Determine the [x, y] coordinate at the center of the cell enclosing the given text.  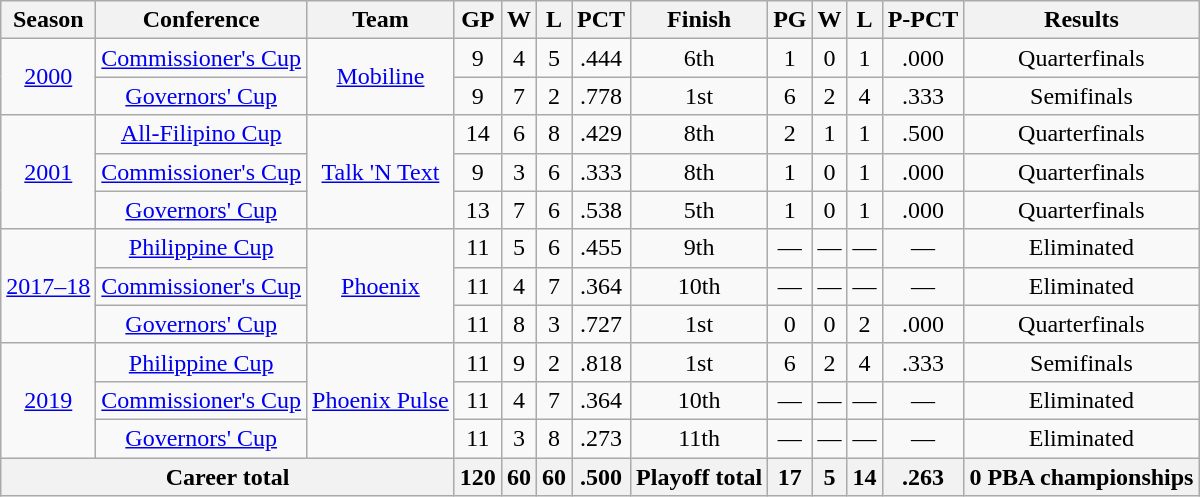
2017–18 [48, 286]
Playoff total [700, 477]
Career total [228, 477]
Phoenix Pulse [381, 400]
120 [478, 477]
.263 [923, 477]
Results [1082, 20]
.455 [602, 248]
Conference [202, 20]
11th [700, 438]
Talk 'N Text [381, 172]
.778 [602, 96]
Team [381, 20]
Mobiline [381, 77]
6th [700, 58]
Phoenix [381, 286]
.818 [602, 362]
.429 [602, 134]
Season [48, 20]
PG [790, 20]
0 PBA championships [1082, 477]
.444 [602, 58]
GP [478, 20]
Finish [700, 20]
17 [790, 477]
5th [700, 210]
P-PCT [923, 20]
2019 [48, 400]
.273 [602, 438]
9th [700, 248]
PCT [602, 20]
.538 [602, 210]
2001 [48, 172]
13 [478, 210]
.727 [602, 324]
All-Filipino Cup [202, 134]
2000 [48, 77]
